Determine the (X, Y) coordinate at the center of the cell enclosing the given text.  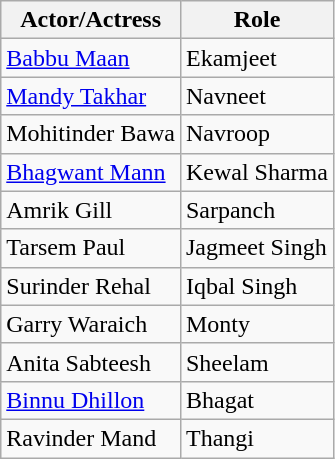
Thangi (256, 438)
Sarpanch (256, 210)
Binnu Dhillon (91, 400)
Kewal Sharma (256, 172)
Role (256, 20)
Jagmeet Singh (256, 248)
Sheelam (256, 362)
Navneet (256, 96)
Ravinder Mand (91, 438)
Monty (256, 324)
Garry Waraich (91, 324)
Babbu Maan (91, 58)
Amrik Gill (91, 210)
Surinder Rehal (91, 286)
Mohitinder Bawa (91, 134)
Actor/Actress (91, 20)
Tarsem Paul (91, 248)
Anita Sabteesh (91, 362)
Mandy Takhar (91, 96)
Bhagat (256, 400)
Ekamjeet (256, 58)
Bhagwant Mann (91, 172)
Iqbal Singh (256, 286)
Navroop (256, 134)
